For the text-containing cell, return its midpoint in (X, Y) coordinate format. 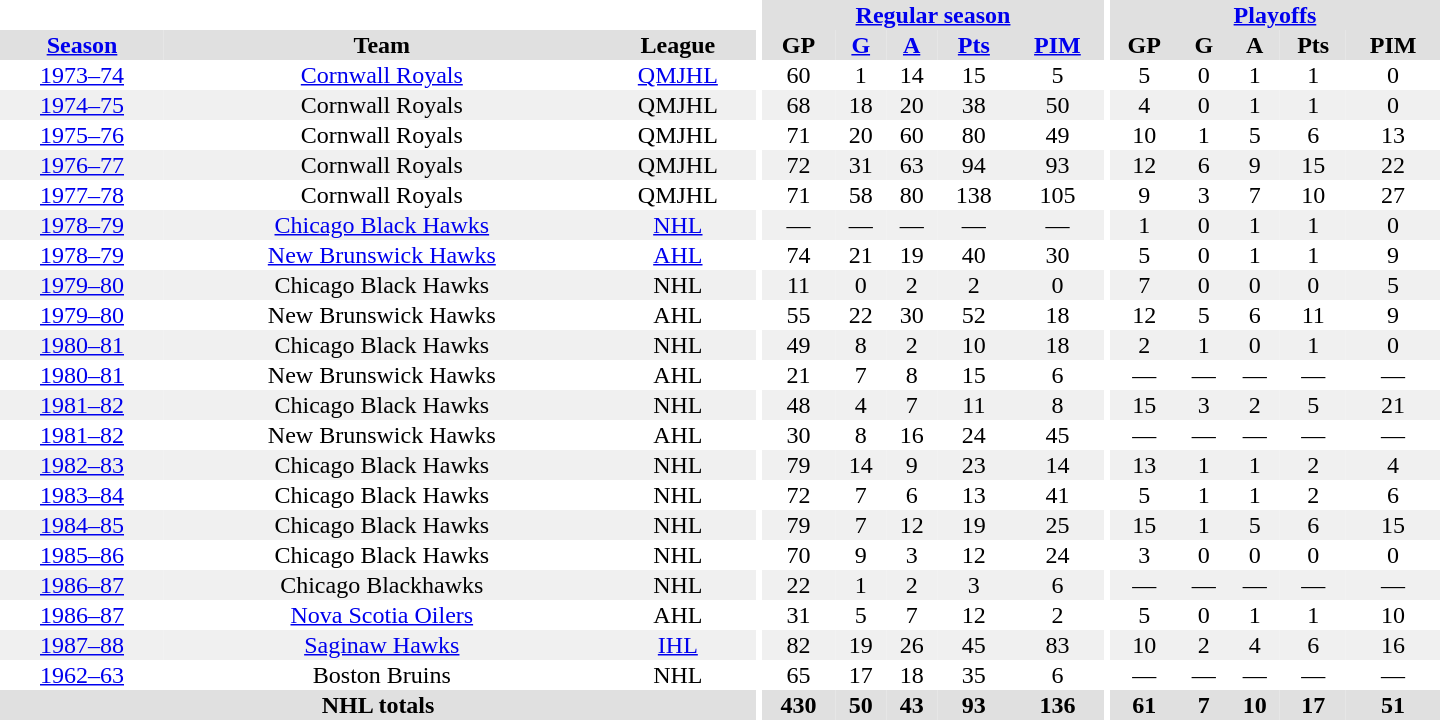
27 (1393, 195)
52 (974, 315)
Boston Bruins (382, 675)
1984–85 (82, 525)
1973–74 (82, 75)
94 (974, 165)
1983–84 (82, 495)
Team (382, 45)
105 (1058, 195)
74 (799, 255)
1962–63 (82, 675)
23 (974, 465)
Regular season (933, 15)
136 (1058, 705)
Season (82, 45)
82 (799, 645)
Saginaw Hawks (382, 645)
48 (799, 405)
138 (974, 195)
430 (799, 705)
68 (799, 105)
70 (799, 555)
58 (860, 195)
41 (1058, 495)
63 (912, 165)
55 (799, 315)
1975–76 (82, 135)
1974–75 (82, 105)
35 (974, 675)
1982–83 (82, 465)
1976–77 (82, 165)
Nova Scotia Oilers (382, 615)
83 (1058, 645)
NHL totals (378, 705)
1987–88 (82, 645)
38 (974, 105)
65 (799, 675)
43 (912, 705)
1985–86 (82, 555)
League (678, 45)
Chicago Blackhawks (382, 585)
40 (974, 255)
26 (912, 645)
1977–78 (82, 195)
51 (1393, 705)
61 (1144, 705)
IHL (678, 645)
Playoffs (1275, 15)
25 (1058, 525)
